Detect which cell encompasses the target text, then output its [X, Y] center coordinate. 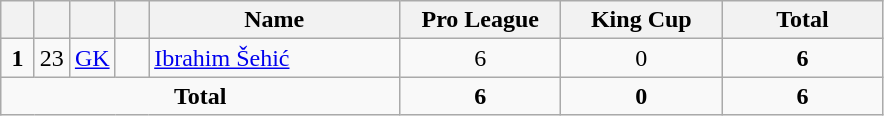
Name [274, 20]
King Cup [642, 20]
1 [18, 58]
Ibrahim Šehić [274, 58]
Pro League [480, 20]
GK [92, 58]
23 [52, 58]
